For the text-containing cell, return its midpoint in [x, y] coordinate format. 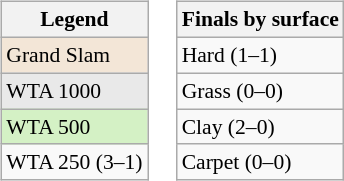
Grass (0–0) [260, 91]
WTA 500 [74, 127]
Finals by surface [260, 20]
Legend [74, 20]
WTA 1000 [74, 91]
WTA 250 (3–1) [74, 162]
Grand Slam [74, 55]
Carpet (0–0) [260, 162]
Clay (2–0) [260, 127]
Hard (1–1) [260, 55]
